Output the [x, y] coordinate of the center of the cell containing the given text.  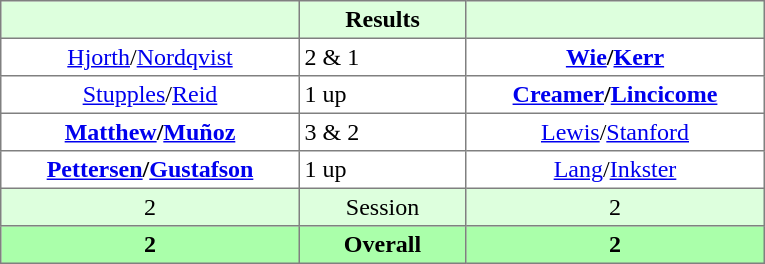
2 & 1 [382, 57]
Wie/Kerr [615, 57]
Results [382, 20]
Stupples/Reid [150, 95]
Lang/Inkster [615, 170]
Overall [382, 245]
3 & 2 [382, 132]
Creamer/Lincicome [615, 95]
Hjorth/Nordqvist [150, 57]
Session [382, 207]
Matthew/Muñoz [150, 132]
Pettersen/Gustafson [150, 170]
Lewis/Stanford [615, 132]
